Return (X, Y) of the center of cell containing provided text 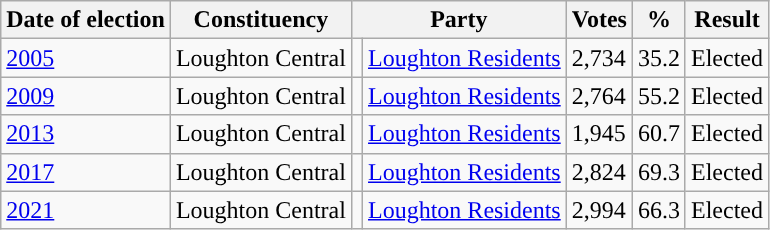
69.3 (658, 172)
2009 (86, 96)
2005 (86, 58)
2021 (86, 210)
55.2 (658, 96)
35.2 (658, 58)
% (658, 20)
2017 (86, 172)
2,824 (599, 172)
Date of election (86, 20)
60.7 (658, 134)
Party (458, 20)
66.3 (658, 210)
1,945 (599, 134)
2,994 (599, 210)
Constituency (260, 20)
2,734 (599, 58)
2013 (86, 134)
Result (726, 20)
Votes (599, 20)
2,764 (599, 96)
